Locate the cell with the specified text and output its (x, y) center coordinate. 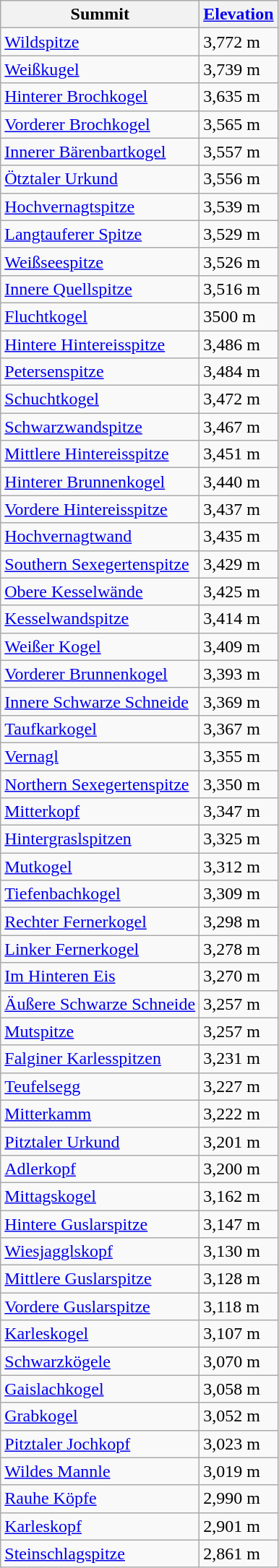
3,484 m (239, 372)
3,023 m (239, 1444)
3,325 m (239, 839)
3,451 m (239, 454)
3,128 m (239, 1279)
3500 m (239, 316)
Schuchtkogel (100, 399)
3,309 m (239, 894)
Hinterer Brunnenkogel (100, 482)
Rauhe Köpfe (100, 1499)
3,425 m (239, 592)
3,200 m (239, 1169)
Im Hinteren Eis (100, 976)
Hintere Guslarspitze (100, 1224)
3,409 m (239, 646)
Hochvernagtspitze (100, 207)
Rechter Fernerkogel (100, 922)
3,526 m (239, 261)
Hintere Hintereisspitze (100, 345)
Mittagskogel (100, 1196)
3,472 m (239, 399)
Mitterkamm (100, 1114)
3,227 m (239, 1086)
Mittlere Hintereisspitze (100, 454)
3,270 m (239, 976)
3,440 m (239, 482)
3,058 m (239, 1389)
3,201 m (239, 1141)
3,312 m (239, 867)
3,486 m (239, 345)
Vordere Hintereisspitze (100, 509)
3,107 m (239, 1334)
Kesselwandspitze (100, 619)
Elevation (239, 14)
Innerer Bärenbartkogel (100, 152)
3,130 m (239, 1252)
3,467 m (239, 427)
Mittlere Guslarspitze (100, 1279)
Tiefenbachkogel (100, 894)
3,347 m (239, 812)
Hinterer Brochkogel (100, 97)
2,990 m (239, 1499)
Obere Kesselwände (100, 592)
Vorderer Brunnenkogel (100, 674)
Petersenspitze (100, 372)
3,539 m (239, 207)
Schwarzwandspitze (100, 427)
Langtauferer Spitze (100, 234)
3,435 m (239, 537)
3,429 m (239, 564)
3,278 m (239, 949)
Hintergraslspitzen (100, 839)
Weißer Kogel (100, 646)
Taufkarkogel (100, 729)
3,355 m (239, 756)
3,147 m (239, 1224)
Wildes Mannle (100, 1471)
3,162 m (239, 1196)
Falginer Karlesspitzen (100, 1059)
2,901 m (239, 1526)
3,414 m (239, 619)
Karleskopf (100, 1526)
3,350 m (239, 784)
Ötztaler Urkund (100, 179)
3,393 m (239, 674)
3,118 m (239, 1307)
Pitztaler Urkund (100, 1141)
Mutkogel (100, 867)
3,772 m (239, 42)
3,369 m (239, 701)
3,635 m (239, 97)
Vordere Guslarspitze (100, 1307)
3,437 m (239, 509)
Mitterkopf (100, 812)
3,222 m (239, 1114)
3,565 m (239, 124)
Schwarzkögele (100, 1361)
Vernagl (100, 756)
3,529 m (239, 234)
Innere Quellspitze (100, 289)
Wiesjagglskopf (100, 1252)
3,019 m (239, 1471)
2,861 m (239, 1554)
Northern Sexegertenspitze (100, 784)
3,557 m (239, 152)
Teufelsegg (100, 1086)
3,231 m (239, 1059)
Linker Fernerkogel (100, 949)
Weißkugel (100, 69)
3,298 m (239, 922)
3,367 m (239, 729)
Vorderer Brochkogel (100, 124)
Innere Schwarze Schneide (100, 701)
Southern Sexegertenspitze (100, 564)
Karleskogel (100, 1334)
3,516 m (239, 289)
Steinschlagspitze (100, 1554)
Hochvernagtwand (100, 537)
3,739 m (239, 69)
3,556 m (239, 179)
Wildspitze (100, 42)
Adlerkopf (100, 1169)
Mutspitze (100, 1031)
3,070 m (239, 1361)
Gaislachkogel (100, 1389)
Äußere Schwarze Schneide (100, 1004)
Grabkogel (100, 1416)
Summit (100, 14)
3,052 m (239, 1416)
Fluchtkogel (100, 316)
Pitztaler Jochkopf (100, 1444)
Weißseespitze (100, 261)
